Determine the [X, Y] coordinate at the center of the cell enclosing the given text.  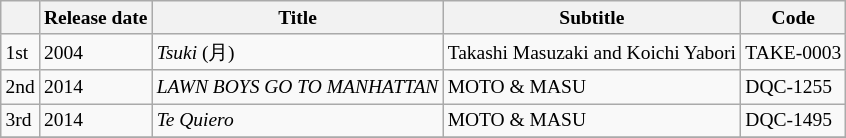
2nd [20, 86]
Takashi Masuzaki and Koichi Yabori [592, 52]
Title [298, 18]
Te Quiero [298, 120]
Release date [96, 18]
Subtitle [592, 18]
2004 [96, 52]
DQC-1255 [794, 86]
3rd [20, 120]
Code [794, 18]
LAWN BOYS GO TO MANHATTAN [298, 86]
1st [20, 52]
Tsuki (月) [298, 52]
DQC-1495 [794, 120]
TAKE-0003 [794, 52]
